Extract the (x, y) coordinate from the center of the cell holding the provided text.  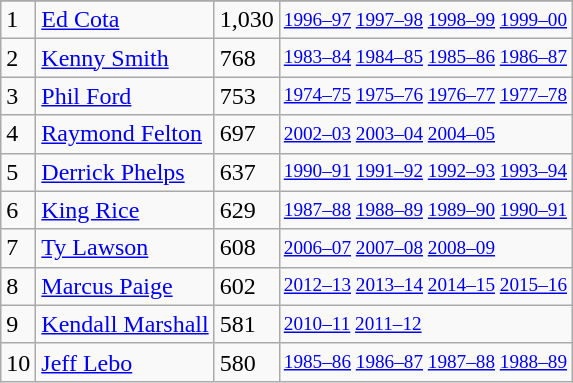
602 (246, 286)
768 (246, 58)
1996–97 1997–98 1998–99 1999–00 (425, 20)
581 (246, 324)
Kendall Marshall (125, 324)
1974–75 1975–76 1976–77 1977–78 (425, 96)
2010–11 2011–12 (425, 324)
Jeff Lebo (125, 362)
Ty Lawson (125, 248)
629 (246, 210)
Raymond Felton (125, 134)
10 (18, 362)
2012–13 2013–14 2014–15 2015–16 (425, 286)
Ed Cota (125, 20)
1985–86 1986–87 1987–88 1988–89 (425, 362)
1,030 (246, 20)
5 (18, 172)
2006–07 2007–08 2008–09 (425, 248)
9 (18, 324)
608 (246, 248)
1987–88 1988–89 1989–90 1990–91 (425, 210)
1 (18, 20)
2 (18, 58)
Phil Ford (125, 96)
King Rice (125, 210)
753 (246, 96)
697 (246, 134)
Kenny Smith (125, 58)
3 (18, 96)
Marcus Paige (125, 286)
Derrick Phelps (125, 172)
6 (18, 210)
7 (18, 248)
580 (246, 362)
2002–03 2003–04 2004–05 (425, 134)
8 (18, 286)
4 (18, 134)
1990–91 1991–92 1992–93 1993–94 (425, 172)
1983–84 1984–85 1985–86 1986–87 (425, 58)
637 (246, 172)
